Locate the cell with the specified text and output its [x, y] center coordinate. 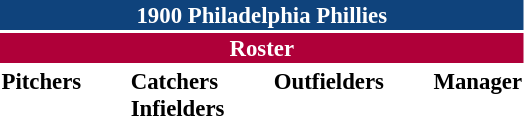
1900 Philadelphia Phillies [262, 15]
Roster [262, 48]
